Return the [X, Y] coordinate for the center point of the cell that contains the specified text.  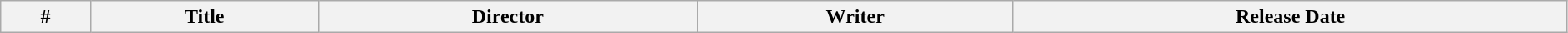
Director [508, 17]
# [45, 17]
Title [204, 17]
Release Date [1290, 17]
Writer [855, 17]
